Output the [x, y] coordinate of the center of the cell containing the given text.  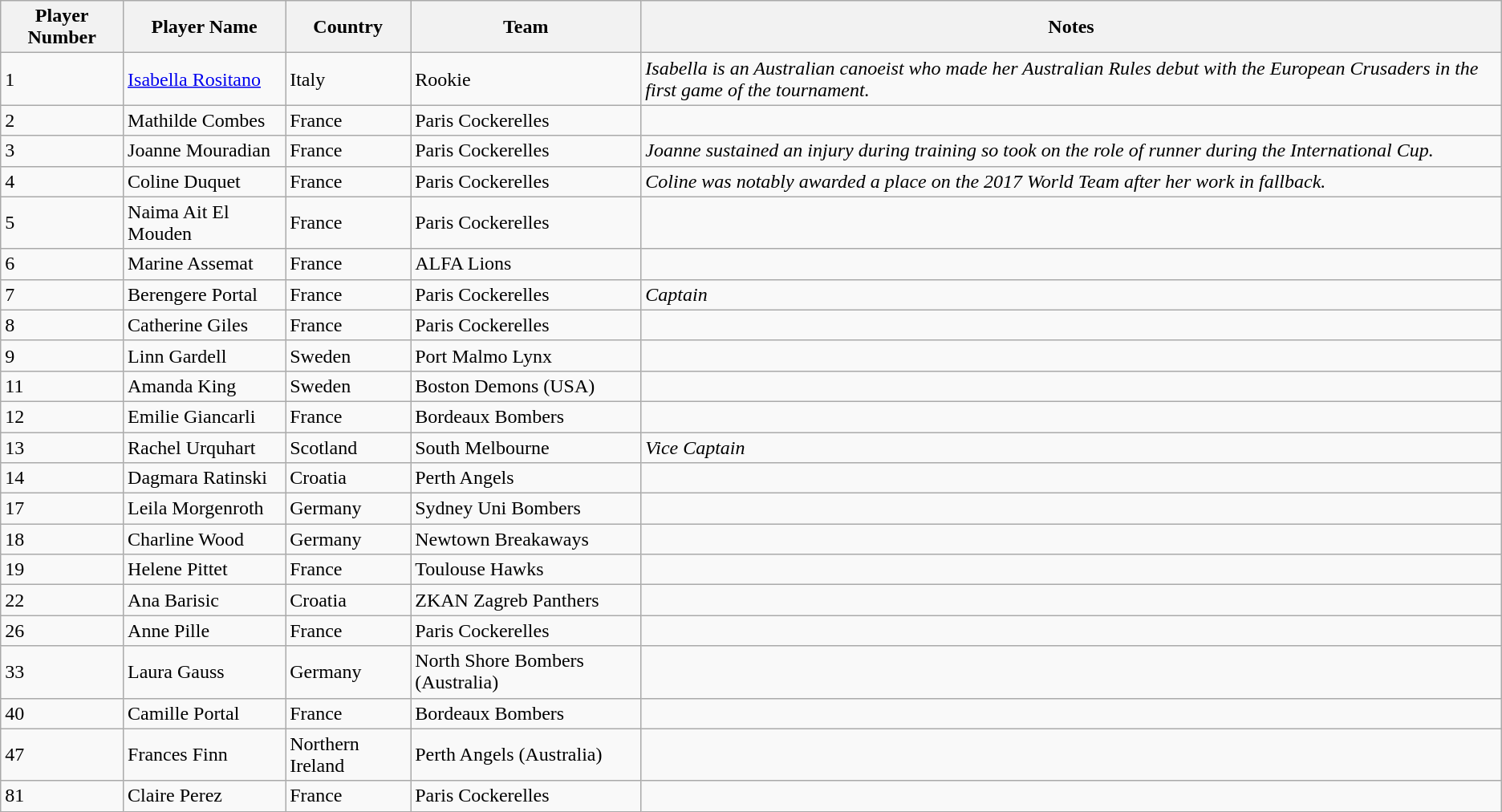
1 [63, 79]
Linn Gardell [205, 355]
9 [63, 355]
Newtown Breakaways [526, 539]
Berengere Portal [205, 294]
Player Name [205, 27]
5 [63, 223]
Notes [1071, 27]
ZKAN Zagreb Panthers [526, 600]
Perth Angels [526, 478]
6 [63, 264]
Team [526, 27]
Isabella is an Australian canoeist who made her Australian Rules debut with the European Crusaders in the first game of the tournament. [1071, 79]
Isabella Rositano [205, 79]
Claire Perez [205, 796]
40 [63, 713]
17 [63, 509]
Rachel Urquhart [205, 447]
7 [63, 294]
Captain [1071, 294]
Marine Assemat [205, 264]
11 [63, 386]
14 [63, 478]
22 [63, 600]
33 [63, 672]
Dagmara Ratinski [205, 478]
Naima Ait El Mouden [205, 223]
Leila Morgenroth [205, 509]
Ana Barisic [205, 600]
18 [63, 539]
Coline Duquet [205, 181]
8 [63, 325]
Italy [348, 79]
Perth Angels (Australia) [526, 754]
19 [63, 570]
Player Number [63, 27]
South Melbourne [526, 447]
4 [63, 181]
Charline Wood [205, 539]
Port Malmo Lynx [526, 355]
Rookie [526, 79]
Frances Finn [205, 754]
Laura Gauss [205, 672]
Northern Ireland [348, 754]
Mathilde Combes [205, 120]
North Shore Bombers (Australia) [526, 672]
81 [63, 796]
Boston Demons (USA) [526, 386]
47 [63, 754]
Sydney Uni Bombers [526, 509]
Toulouse Hawks [526, 570]
Joanne Mouradian [205, 151]
Anne Pille [205, 631]
Scotland [348, 447]
Helene Pittet [205, 570]
Emilie Giancarli [205, 416]
Country [348, 27]
Camille Portal [205, 713]
12 [63, 416]
Catherine Giles [205, 325]
Vice Captain [1071, 447]
Amanda King [205, 386]
26 [63, 631]
Coline was notably awarded a place on the 2017 World Team after her work in fallback. [1071, 181]
3 [63, 151]
Joanne sustained an injury during training so took on the role of runner during the International Cup. [1071, 151]
13 [63, 447]
2 [63, 120]
ALFA Lions [526, 264]
